Return (x, y) of the center of cell containing provided text 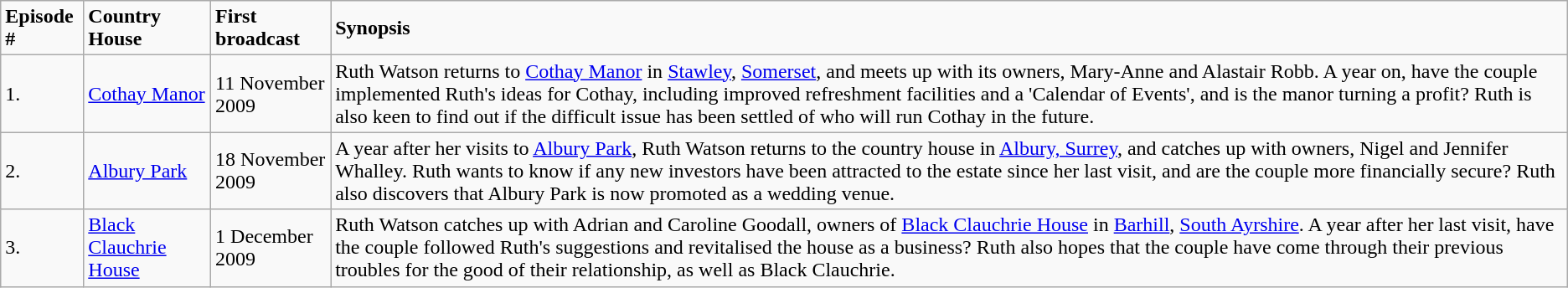
Episode # (42, 28)
Country House (147, 28)
1 December 2009 (271, 248)
11 November 2009 (271, 94)
First broadcast (271, 28)
18 November 2009 (271, 171)
Cothay Manor (147, 94)
2. (42, 171)
Albury Park (147, 171)
3. (42, 248)
1. (42, 94)
Synopsis (950, 28)
Black Clauchrie House (147, 248)
